Identify which cell holds the provided text, then report its (x, y) central coordinate. 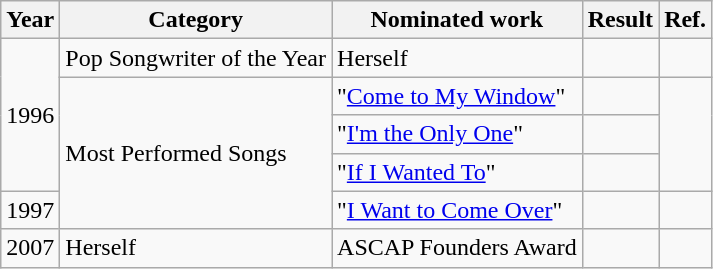
Most Performed Songs (196, 153)
1997 (30, 210)
"I'm the Only One" (458, 134)
Year (30, 20)
Pop Songwriter of the Year (196, 58)
"Come to My Window" (458, 96)
1996 (30, 115)
Nominated work (458, 20)
2007 (30, 248)
Ref. (686, 20)
"If I Wanted To" (458, 172)
ASCAP Founders Award (458, 248)
Category (196, 20)
"I Want to Come Over" (458, 210)
Result (620, 20)
